Determine the [x, y] coordinate at the center of the cell enclosing the given text.  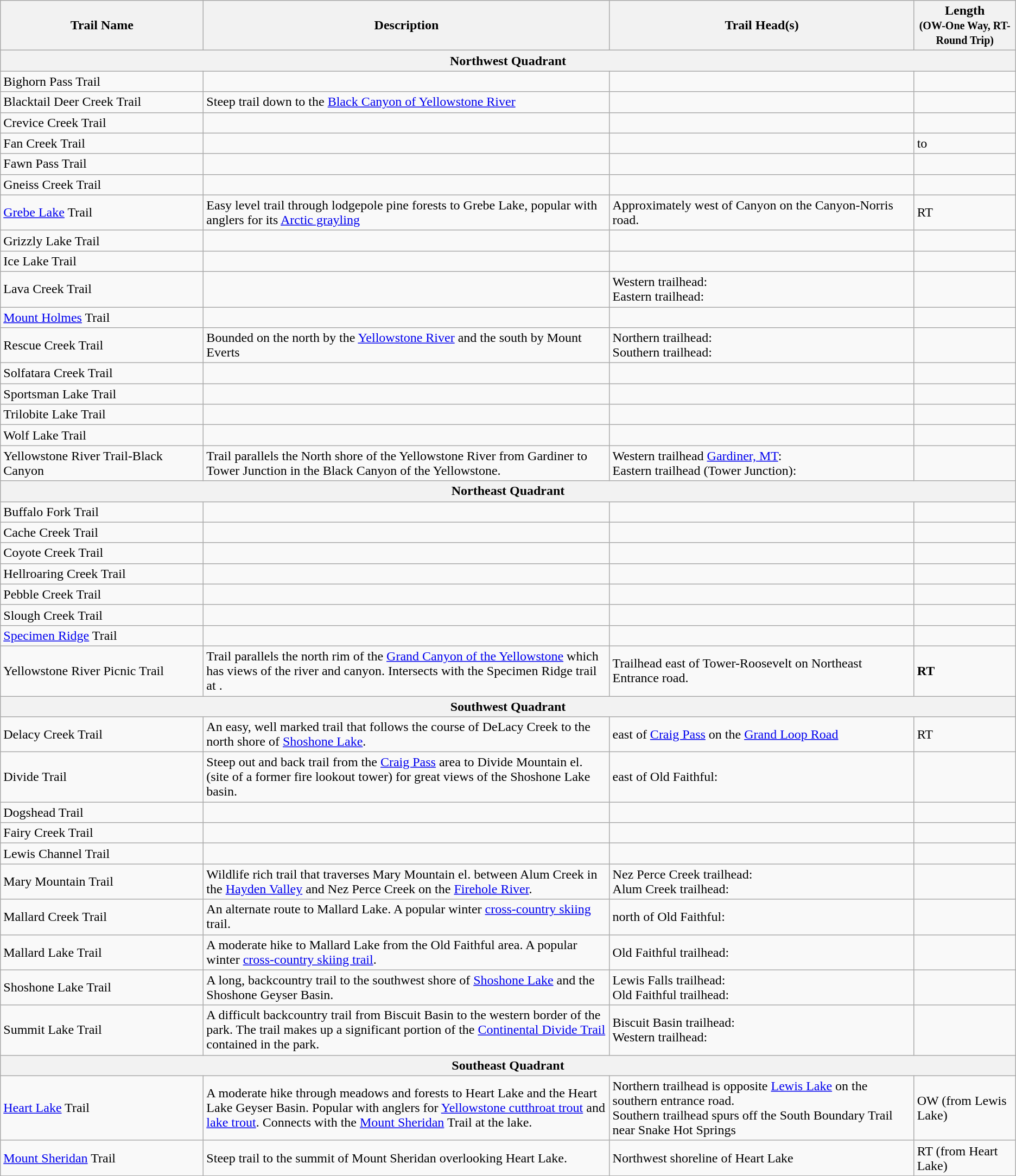
Fairy Creek Trail [102, 833]
Mount Holmes Trail [102, 317]
Sportsman Lake Trail [102, 394]
Length (OW-One Way, RT-Round Trip) [965, 26]
Steep trail to the summit of Mount Sheridan overlooking Heart Lake. [407, 1158]
Fawn Pass Trail [102, 164]
Blacktail Deer Creek Trail [102, 102]
Rescue Creek Trail [102, 345]
north of Old Faithful: [762, 917]
A long, backcountry trail to the southwest shore of Shoshone Lake and the Shoshone Geyser Basin. [407, 988]
Easy level trail through lodgepole pine forests to Grebe Lake, popular with anglers for its Arctic grayling [407, 213]
Approximately west of Canyon on the Canyon-Norris road. [762, 213]
Lewis Channel Trail [102, 854]
Fan Creek Trail [102, 143]
An alternate route to Mallard Lake. A popular winter cross-country skiing trail. [407, 917]
Northern trailhead is opposite Lewis Lake on the southern entrance road. Southern trailhead spurs off the South Boundary Trail near Snake Hot Springs [762, 1108]
Lava Creek Trail [102, 289]
Pebble Creek Trail [102, 594]
Yellowstone River Picnic Trail [102, 671]
Trail Head(s) [762, 26]
Slough Creek Trail [102, 615]
Lewis Falls trailhead: Old Faithful trailhead: [762, 988]
RT (from Heart Lake) [965, 1158]
east of Old Faithful: [762, 777]
Ice Lake Trail [102, 261]
Mallard Lake Trail [102, 952]
An easy, well marked trail that follows the course of DeLacy Creek to the north shore of Shoshone Lake. [407, 735]
A moderate hike to Mallard Lake from the Old Faithful area. A popular winter cross-country skiing trail. [407, 952]
Trailhead east of Tower-Roosevelt on Northeast Entrance road. [762, 671]
to [965, 143]
Southwest Quadrant [508, 706]
Dogshead Trail [102, 812]
Wolf Lake Trail [102, 435]
Heart Lake Trail [102, 1108]
Mallard Creek Trail [102, 917]
Bighorn Pass Trail [102, 81]
Trilobite Lake Trail [102, 415]
Northwest Quadrant [508, 61]
Grizzly Lake Trail [102, 240]
Hellroaring Creek Trail [102, 574]
Crevice Creek Trail [102, 123]
Summit Lake Trail [102, 1030]
Northern trailhead: Southern trailhead: [762, 345]
Northeast Quadrant [508, 491]
Gneiss Creek Trail [102, 185]
Description [407, 26]
east of Craig Pass on the Grand Loop Road [762, 735]
Southeast Quadrant [508, 1065]
Bounded on the north by the Yellowstone River and the south by Mount Everts [407, 345]
Delacy Creek Trail [102, 735]
Western trailhead: Eastern trailhead: [762, 289]
Biscuit Basin trailhead: Western trailhead: [762, 1030]
Mary Mountain Trail [102, 881]
Nez Perce Creek trailhead: Alum Creek trailhead: [762, 881]
Grebe Lake Trail [102, 213]
Cache Creek Trail [102, 532]
Trail Name [102, 26]
Yellowstone River Trail-Black Canyon [102, 463]
Specimen Ridge Trail [102, 635]
Wildlife rich trail that traverses Mary Mountain el. between Alum Creek in the Hayden Valley and Nez Perce Creek on the Firehole River. [407, 881]
Steep trail down to the Black Canyon of Yellowstone River [407, 102]
Solfatara Creek Trail [102, 373]
Trail parallels the North shore of the Yellowstone River from Gardiner to Tower Junction in the Black Canyon of the Yellowstone. [407, 463]
Coyote Creek Trail [102, 553]
Mount Sheridan Trail [102, 1158]
Old Faithful trailhead: [762, 952]
Shoshone Lake Trail [102, 988]
Western trailhead Gardiner, MT: Eastern trailhead (Tower Junction): [762, 463]
Northwest shoreline of Heart Lake [762, 1158]
Buffalo Fork Trail [102, 512]
OW (from Lewis Lake) [965, 1108]
Divide Trail [102, 777]
